Extract the (X, Y) coordinate from the center of the cell holding the provided text.  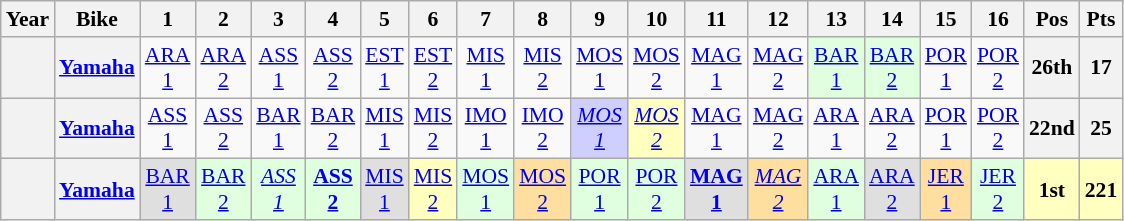
EST2 (434, 68)
Year (28, 19)
Pos (1052, 19)
IMO2 (542, 128)
JER2 (998, 190)
8 (542, 19)
Pts (1102, 19)
IMO1 (486, 128)
15 (946, 19)
3 (278, 19)
25 (1102, 128)
12 (778, 19)
16 (998, 19)
7 (486, 19)
13 (836, 19)
5 (384, 19)
26th (1052, 68)
10 (656, 19)
Bike (97, 19)
17 (1102, 68)
EST1 (384, 68)
6 (434, 19)
4 (334, 19)
221 (1102, 190)
1 (168, 19)
14 (892, 19)
JER1 (946, 190)
9 (600, 19)
2 (223, 19)
11 (716, 19)
22nd (1052, 128)
1st (1052, 190)
